Output the [X, Y] coordinate of the center of the cell containing the given text.  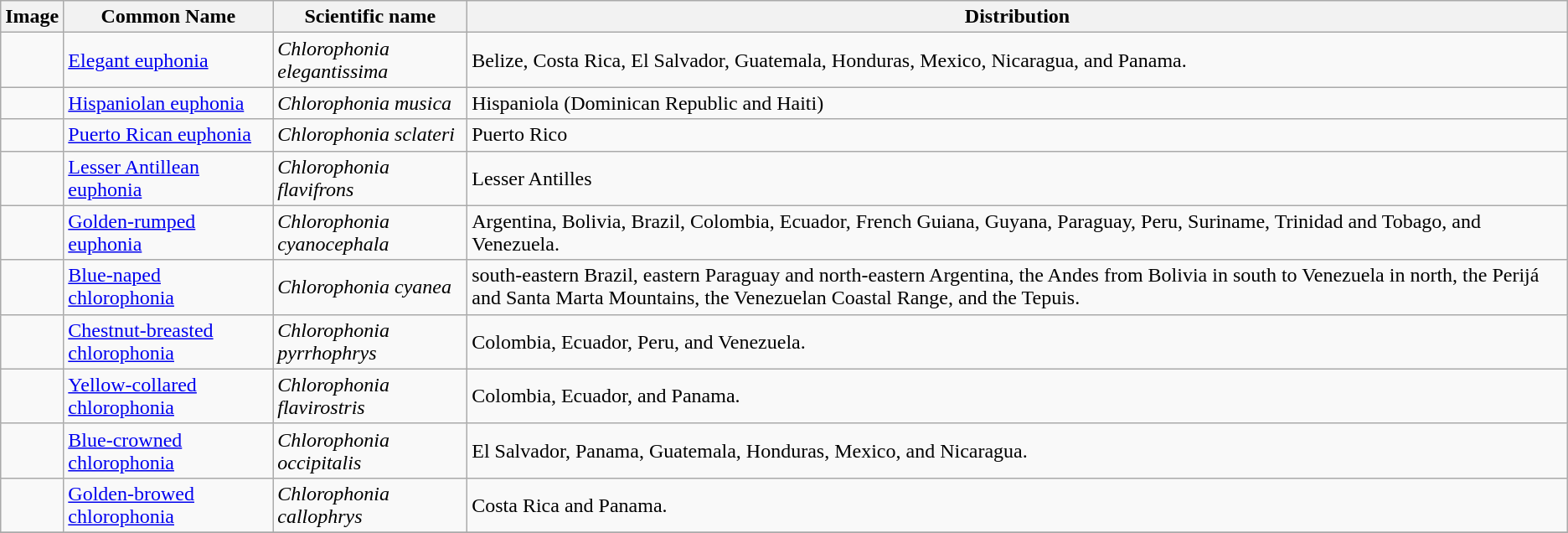
Colombia, Ecuador, and Panama. [1018, 396]
Chlorophonia elegantissima [370, 60]
Hispaniola (Dominican Republic and Haiti) [1018, 103]
Blue-naped chlorophonia [168, 287]
Chlorophonia pyrrhophrys [370, 342]
Chlorophonia flavirostris [370, 396]
Colombia, Ecuador, Peru, and Venezuela. [1018, 342]
Chlorophonia occipitalis [370, 451]
Costa Rica and Panama. [1018, 505]
Puerto Rico [1018, 135]
Chlorophonia cyanea [370, 287]
Belize, Costa Rica, El Salvador, Guatemala, Honduras, Mexico, Nicaragua, and Panama. [1018, 60]
Chlorophonia musica [370, 103]
Golden-browed chlorophonia [168, 505]
Lesser Antillean euphonia [168, 178]
Argentina, Bolivia, Brazil, Colombia, Ecuador, French Guiana, Guyana, Paraguay, Peru, Suriname, Trinidad and Tobago, and Venezuela. [1018, 233]
Lesser Antilles [1018, 178]
Chlorophonia flavifrons [370, 178]
Image [32, 17]
Yellow-collared chlorophonia [168, 396]
Golden-rumped euphonia [168, 233]
Chlorophonia sclateri [370, 135]
Elegant euphonia [168, 60]
Chlorophonia cyanocephala [370, 233]
Chestnut-breasted chlorophonia [168, 342]
Hispaniolan euphonia [168, 103]
El Salvador, Panama, Guatemala, Honduras, Mexico, and Nicaragua. [1018, 451]
Common Name [168, 17]
Blue-crowned chlorophonia [168, 451]
Chlorophonia callophrys [370, 505]
Puerto Rican euphonia [168, 135]
Scientific name [370, 17]
Distribution [1018, 17]
